Locate the cell with the specified text and output its (X, Y) center coordinate. 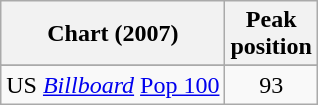
Peakposition (271, 34)
Chart (2007) (113, 34)
US Billboard Pop 100 (113, 85)
93 (271, 85)
